Scan for the cell matching the given text and deliver its (x, y) coordinate at center. 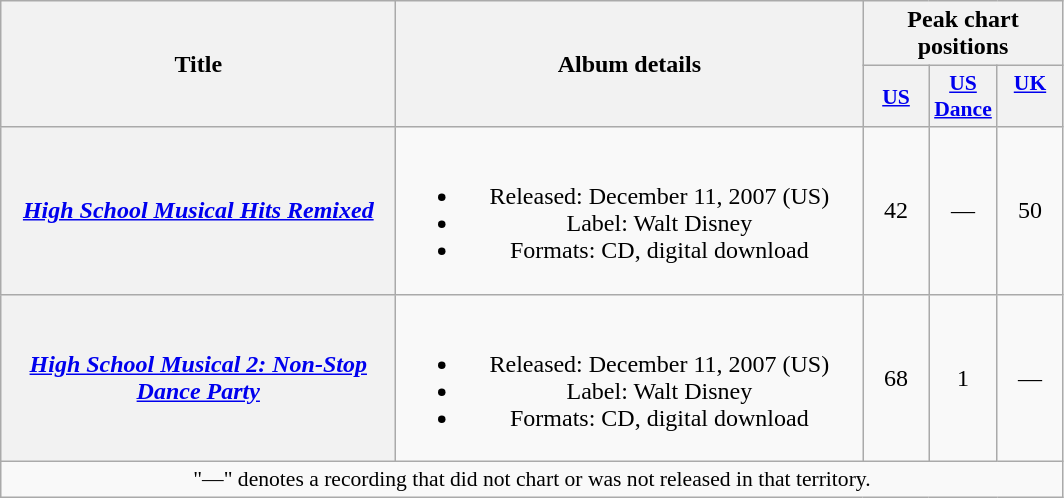
1 (963, 378)
"—" denotes a recording that did not chart or was not released in that territory. (532, 479)
High School Musical 2: Non-Stop Dance Party (198, 378)
US (896, 96)
High School Musical Hits Remixed (198, 210)
42 (896, 210)
USDance (963, 96)
UK (1030, 96)
68 (896, 378)
Title (198, 64)
50 (1030, 210)
Album details (630, 64)
Peak chart positions (963, 34)
